Scan for the cell matching the given text and deliver its (X, Y) coordinate at center. 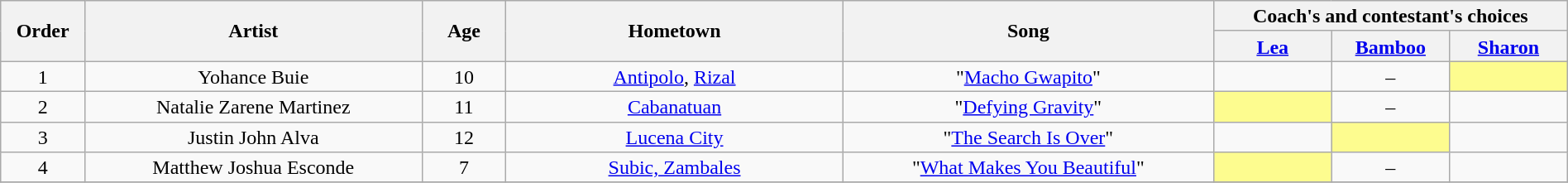
3 (43, 137)
Justin John Alva (253, 137)
Coach's and contestant's choices (1390, 17)
Antipolo, Rizal (675, 76)
Bamboo (1391, 46)
Order (43, 31)
11 (464, 106)
10 (464, 76)
Cabanatuan (675, 106)
7 (464, 167)
Lea (1272, 46)
1 (43, 76)
Artist (253, 31)
Sharon (1508, 46)
Lucena City (675, 137)
4 (43, 167)
"Defying Gravity" (1028, 106)
"Macho Gwapito" (1028, 76)
12 (464, 137)
Hometown (675, 31)
"The Search Is Over" (1028, 137)
"What Makes You Beautiful" (1028, 167)
Subic, Zambales (675, 167)
Age (464, 31)
Yohance Buie (253, 76)
Song (1028, 31)
2 (43, 106)
Matthew Joshua Esconde (253, 167)
Natalie Zarene Martinez (253, 106)
